Return (X, Y) of the center of cell containing provided text 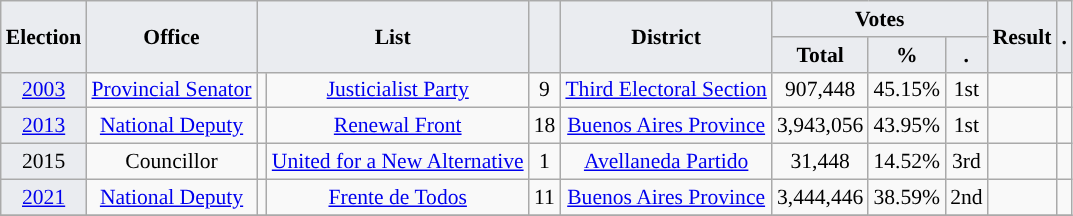
43.95% (906, 126)
List (393, 36)
District (666, 36)
1 (545, 162)
% (906, 55)
2015 (44, 162)
Election (44, 36)
Total (820, 55)
2nd (966, 197)
United for a New Alternative (398, 162)
Renewal Front (398, 126)
2013 (44, 126)
45.15% (906, 90)
9 (545, 90)
18 (545, 126)
3,943,056 (820, 126)
2003 (44, 90)
Provincial Senator (171, 90)
Councillor (171, 162)
14.52% (906, 162)
Office (171, 36)
Votes (880, 19)
Frente de Todos (398, 197)
11 (545, 197)
Justicialist Party (398, 90)
38.59% (906, 197)
2021 (44, 197)
Avellaneda Partido (666, 162)
3rd (966, 162)
3,444,446 (820, 197)
Result (1022, 36)
Third Electoral Section (666, 90)
907,448 (820, 90)
31,448 (820, 162)
